Output the (x, y) coordinate of the center of the cell containing the given text.  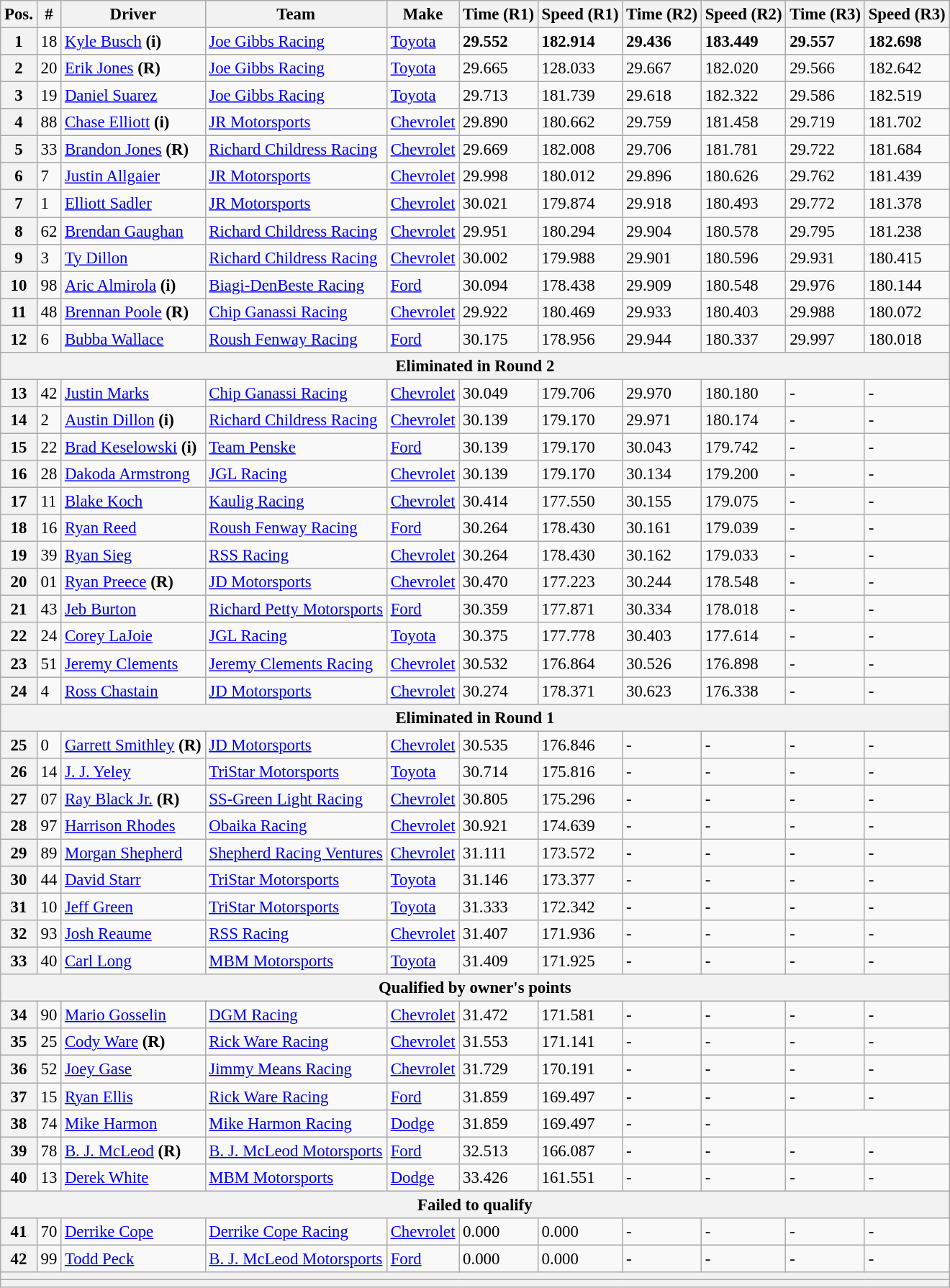
74 (49, 1123)
32 (19, 934)
9 (19, 258)
182.914 (580, 42)
175.816 (580, 772)
31 (19, 907)
51 (49, 663)
180.294 (580, 231)
180.548 (743, 285)
174.639 (580, 826)
29.557 (825, 42)
27 (19, 799)
175.296 (580, 799)
30.021 (499, 204)
171.581 (580, 1015)
Blake Koch (133, 502)
183.449 (743, 42)
181.439 (907, 176)
182.008 (580, 150)
179.742 (743, 447)
176.864 (580, 663)
31.111 (499, 853)
30.161 (662, 528)
Brandon Jones (R) (133, 150)
30.403 (662, 637)
176.846 (580, 745)
181.702 (907, 122)
29.896 (662, 176)
Morgan Shepherd (133, 853)
29.922 (499, 312)
26 (19, 772)
30.134 (662, 474)
180.415 (907, 258)
171.936 (580, 934)
30.244 (662, 582)
34 (19, 1015)
Derrike Cope (133, 1232)
178.018 (743, 609)
176.898 (743, 663)
Justin Allgaier (133, 176)
30.532 (499, 663)
180.403 (743, 312)
Eliminated in Round 1 (475, 717)
Harrison Rhodes (133, 826)
36 (19, 1069)
177.550 (580, 502)
173.377 (580, 880)
178.548 (743, 582)
Garrett Smithley (R) (133, 745)
48 (49, 312)
29.971 (662, 420)
Pos. (19, 14)
182.020 (743, 68)
180.012 (580, 176)
Time (R3) (825, 14)
29.944 (662, 339)
180.072 (907, 312)
29.759 (662, 122)
170.191 (580, 1069)
179.200 (743, 474)
29.998 (499, 176)
161.551 (580, 1177)
29.933 (662, 312)
41 (19, 1232)
DGM Racing (296, 1015)
29.988 (825, 312)
31.409 (499, 961)
176.338 (743, 691)
181.238 (907, 231)
179.706 (580, 393)
30.155 (662, 502)
180.144 (907, 285)
31.729 (499, 1069)
30.375 (499, 637)
30.175 (499, 339)
29.665 (499, 68)
180.578 (743, 231)
29.951 (499, 231)
30.470 (499, 582)
180.493 (743, 204)
181.378 (907, 204)
Kyle Busch (i) (133, 42)
SS-Green Light Racing (296, 799)
31.472 (499, 1015)
Joey Gase (133, 1069)
177.778 (580, 637)
29.722 (825, 150)
171.141 (580, 1043)
Josh Reaume (133, 934)
179.075 (743, 502)
29.795 (825, 231)
29.669 (499, 150)
33.426 (499, 1177)
Jeremy Clements (133, 663)
31.407 (499, 934)
97 (49, 826)
Driver (133, 14)
31.333 (499, 907)
29.762 (825, 176)
01 (49, 582)
Ryan Sieg (133, 555)
Shepherd Racing Ventures (296, 853)
70 (49, 1232)
Time (R2) (662, 14)
180.596 (743, 258)
Jeb Burton (133, 609)
182.642 (907, 68)
Make (422, 14)
90 (49, 1015)
29.890 (499, 122)
Ray Black Jr. (R) (133, 799)
Mike Harmon (133, 1123)
88 (49, 122)
30.359 (499, 609)
30.274 (499, 691)
182.698 (907, 42)
37 (19, 1097)
Derrike Cope Racing (296, 1232)
Speed (R1) (580, 14)
179.874 (580, 204)
21 (19, 609)
29.918 (662, 204)
12 (19, 339)
Team (296, 14)
29.719 (825, 122)
Failed to qualify (475, 1205)
5 (19, 150)
Brad Keselowski (i) (133, 447)
8 (19, 231)
38 (19, 1123)
David Starr (133, 880)
32.513 (499, 1151)
0 (49, 745)
Daniel Suarez (133, 96)
29.901 (662, 258)
178.438 (580, 285)
Ryan Reed (133, 528)
182.519 (907, 96)
Obaika Racing (296, 826)
Eliminated in Round 2 (475, 366)
179.033 (743, 555)
30 (19, 880)
Brendan Gaughan (133, 231)
30.162 (662, 555)
180.469 (580, 312)
30.414 (499, 502)
Todd Peck (133, 1258)
182.322 (743, 96)
Brennan Poole (R) (133, 312)
30.334 (662, 609)
30.623 (662, 691)
Speed (R2) (743, 14)
29.618 (662, 96)
166.087 (580, 1151)
Kaulig Racing (296, 502)
Ryan Preece (R) (133, 582)
93 (49, 934)
29.909 (662, 285)
Richard Petty Motorsports (296, 609)
181.458 (743, 122)
179.988 (580, 258)
Chase Elliott (i) (133, 122)
180.018 (907, 339)
43 (49, 609)
Team Penske (296, 447)
29.552 (499, 42)
Ross Chastain (133, 691)
07 (49, 799)
Elliott Sadler (133, 204)
178.371 (580, 691)
180.662 (580, 122)
# (49, 14)
29.904 (662, 231)
180.626 (743, 176)
29.997 (825, 339)
30.535 (499, 745)
Time (R1) (499, 14)
29.970 (662, 393)
B. J. McLeod (R) (133, 1151)
181.781 (743, 150)
J. J. Yeley (133, 772)
29.772 (825, 204)
52 (49, 1069)
181.739 (580, 96)
Justin Marks (133, 393)
Cody Ware (R) (133, 1043)
Austin Dillon (i) (133, 420)
29.566 (825, 68)
29 (19, 853)
Mike Harmon Racing (296, 1123)
180.337 (743, 339)
29.931 (825, 258)
Dakoda Armstrong (133, 474)
30.049 (499, 393)
Derek White (133, 1177)
31.553 (499, 1043)
30.002 (499, 258)
Ty Dillon (133, 258)
Biagi-DenBeste Racing (296, 285)
30.526 (662, 663)
62 (49, 231)
177.614 (743, 637)
179.039 (743, 528)
44 (49, 880)
Jimmy Means Racing (296, 1069)
180.174 (743, 420)
Ryan Ellis (133, 1097)
30.714 (499, 772)
30.805 (499, 799)
177.871 (580, 609)
171.925 (580, 961)
178.956 (580, 339)
29.586 (825, 96)
Corey LaJoie (133, 637)
17 (19, 502)
30.921 (499, 826)
78 (49, 1151)
Qualified by owner's points (475, 988)
29.667 (662, 68)
29.436 (662, 42)
128.033 (580, 68)
99 (49, 1258)
Jeremy Clements Racing (296, 663)
173.572 (580, 853)
31.146 (499, 880)
Bubba Wallace (133, 339)
Mario Gosselin (133, 1015)
172.342 (580, 907)
29.706 (662, 150)
29.713 (499, 96)
Carl Long (133, 961)
29.976 (825, 285)
23 (19, 663)
180.180 (743, 393)
Speed (R3) (907, 14)
181.684 (907, 150)
30.043 (662, 447)
30.094 (499, 285)
Jeff Green (133, 907)
89 (49, 853)
Erik Jones (R) (133, 68)
177.223 (580, 582)
98 (49, 285)
35 (19, 1043)
Aric Almirola (i) (133, 285)
